Extract the (x, y) coordinate from the center of the cell holding the provided text.  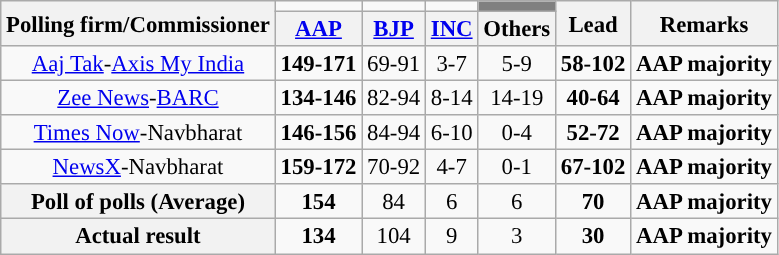
52-72 (594, 132)
154 (318, 202)
Remarks (704, 24)
Actual result (138, 236)
Polling firm/Commissioner (138, 24)
14-19 (517, 98)
NewsX-Navbharat (138, 168)
67-102 (594, 168)
149-171 (318, 64)
134-146 (318, 98)
3 (517, 236)
30 (594, 236)
134 (318, 236)
84-94 (394, 132)
Lead (594, 24)
Others (517, 30)
Times Now-Navbharat (138, 132)
159-172 (318, 168)
70-92 (394, 168)
3-7 (451, 64)
82-94 (394, 98)
0-1 (517, 168)
104 (394, 236)
8-14 (451, 98)
AAP (318, 30)
146-156 (318, 132)
Zee News-BARC (138, 98)
58-102 (594, 64)
69-91 (394, 64)
Poll of polls (Average) (138, 202)
0-4 (517, 132)
70 (594, 202)
9 (451, 236)
4-7 (451, 168)
INC (451, 30)
Aaj Tak-Axis My India (138, 64)
6-10 (451, 132)
BJP (394, 30)
84 (394, 202)
5-9 (517, 64)
40-64 (594, 98)
